Detect which cell encompasses the target text, then output its [x, y] center coordinate. 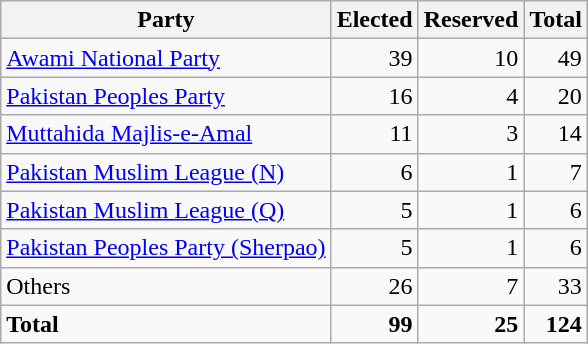
11 [374, 134]
49 [556, 58]
Pakistan Muslim League (Q) [166, 210]
39 [374, 58]
14 [556, 134]
99 [374, 324]
26 [374, 286]
Muttahida Majlis-e-Amal [166, 134]
Pakistan Peoples Party [166, 96]
16 [374, 96]
25 [471, 324]
124 [556, 324]
10 [471, 58]
Party [166, 20]
Pakistan Muslim League (N) [166, 172]
Reserved [471, 20]
Awami National Party [166, 58]
4 [471, 96]
20 [556, 96]
3 [471, 134]
Elected [374, 20]
Others [166, 286]
33 [556, 286]
Pakistan Peoples Party (Sherpao) [166, 248]
